Extract the [x, y] coordinate from the center of the cell holding the provided text.  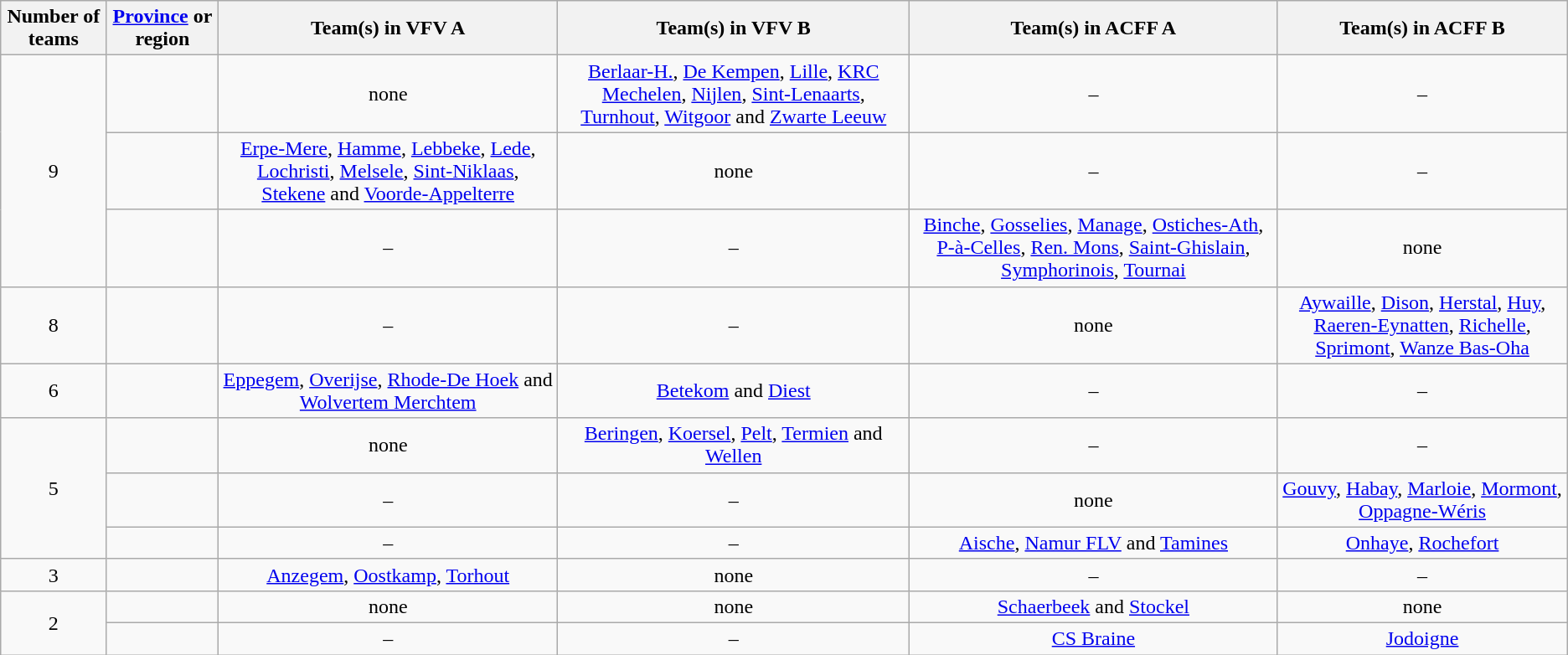
Beringen, Koersel, Pelt, Termien and Wellen [734, 446]
8 [54, 325]
Berlaar-H., De Kempen, Lille, KRC Mechelen, Nijlen, Sint-Lenaarts, Turnhout, Witgoor and Zwarte Leeuw [734, 94]
5 [54, 488]
Erpe-Mere, Hamme, Lebbeke, Lede, Lochristi, Melsele, Sint-Niklaas, Stekene and Voorde-Appelterre [389, 171]
Gouvy, Habay, Marloie, Mormont, Oppagne-Wéris [1422, 499]
Schaerbeek and Stockel [1094, 606]
Province or region [162, 28]
Eppegem, Overijse, Rhode-De Hoek and Wolvertem Merchtem [389, 390]
Team(s) in ACFF B [1422, 28]
Team(s) in VFV A [389, 28]
Anzegem, Oostkamp, Torhout [389, 575]
6 [54, 390]
Binche, Gosselies, Manage, Ostiches-Ath, P-à-Celles, Ren. Mons, Saint-Ghislain, Symphorinois, Tournai [1094, 248]
Betekom and Diest [734, 390]
Aische, Namur FLV and Tamines [1094, 543]
CS Braine [1094, 638]
Team(s) in ACFF A [1094, 28]
3 [54, 575]
Number of teams [54, 28]
9 [54, 171]
Jodoigne [1422, 638]
Onhaye, Rochefort [1422, 543]
Aywaille, Dison, Herstal, Huy, Raeren-Eynatten, Richelle, Sprimont, Wanze Bas-Oha [1422, 325]
2 [54, 622]
Team(s) in VFV B [734, 28]
